Pinpoint the cell where the given text exists, returning its (X, Y) midpoint coordinate. 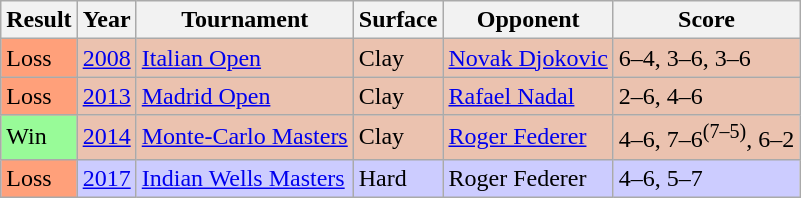
2008 (106, 58)
4–6, 7–6(7–5), 6–2 (706, 138)
2017 (106, 178)
6–4, 3–6, 3–6 (706, 58)
Novak Djokovic (528, 58)
2014 (106, 138)
Opponent (528, 20)
Win (39, 138)
Rafael Nadal (528, 96)
Italian Open (244, 58)
2013 (106, 96)
2–6, 4–6 (706, 96)
Surface (398, 20)
Year (106, 20)
Indian Wells Masters (244, 178)
Score (706, 20)
Tournament (244, 20)
Madrid Open (244, 96)
Result (39, 20)
Monte-Carlo Masters (244, 138)
4–6, 5–7 (706, 178)
Hard (398, 178)
